Output the (x, y) coordinate of the center of the cell containing the given text.  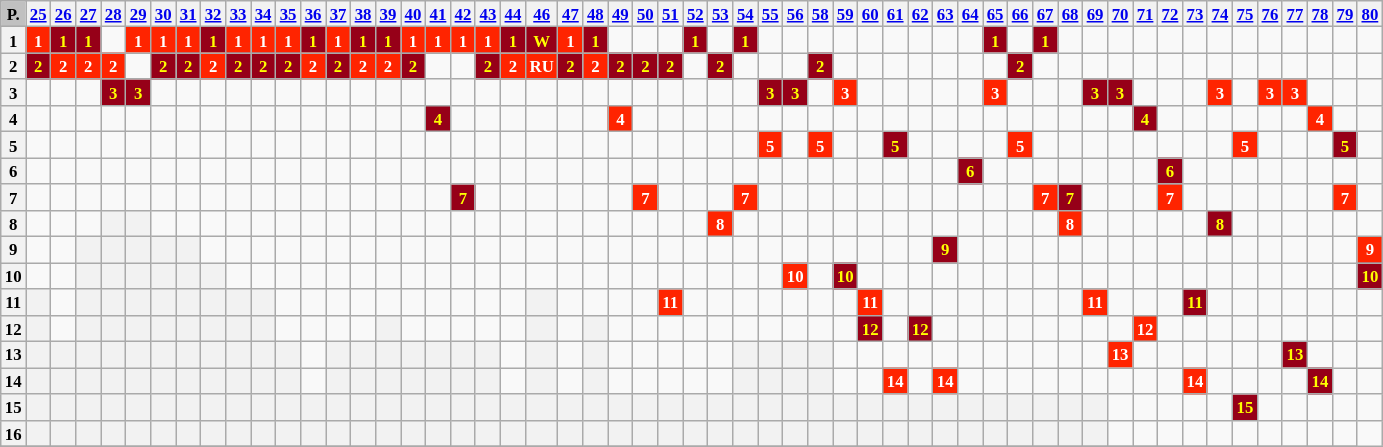
50 (646, 14)
61 (896, 14)
30 (164, 14)
28 (114, 14)
54 (746, 14)
38 (364, 14)
40 (412, 14)
78 (1320, 14)
52 (696, 14)
80 (1370, 14)
77 (1294, 14)
W (541, 40)
60 (870, 14)
69 (1096, 14)
53 (720, 14)
27 (88, 14)
47 (570, 14)
76 (1270, 14)
26 (64, 14)
37 (338, 14)
59 (846, 14)
41 (438, 14)
58 (820, 14)
29 (138, 14)
31 (188, 14)
68 (1070, 14)
39 (388, 14)
44 (512, 14)
51 (670, 14)
79 (1344, 14)
42 (462, 14)
RU (541, 66)
73 (1194, 14)
71 (1146, 14)
48 (596, 14)
56 (796, 14)
62 (920, 14)
34 (264, 14)
67 (1046, 14)
64 (970, 14)
74 (1220, 14)
35 (288, 14)
49 (620, 14)
16 (14, 433)
46 (541, 14)
32 (214, 14)
70 (1120, 14)
33 (238, 14)
55 (770, 14)
36 (314, 14)
25 (38, 14)
66 (1020, 14)
75 (1244, 14)
65 (996, 14)
P. (14, 14)
63 (946, 14)
72 (1170, 14)
43 (488, 14)
